Detect which cell encompasses the target text, then output its [x, y] center coordinate. 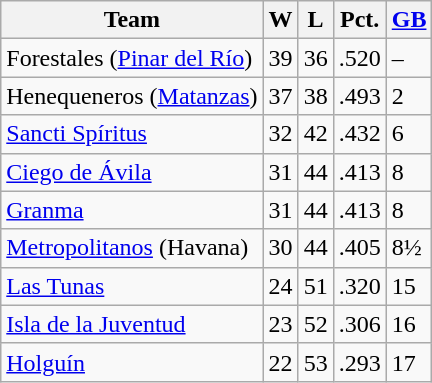
37 [280, 96]
.306 [360, 324]
Pct. [360, 20]
8½ [409, 248]
23 [280, 324]
24 [280, 286]
Granma [132, 210]
17 [409, 362]
2 [409, 96]
– [409, 58]
Metropolitanos (Havana) [132, 248]
Sancti Spíritus [132, 134]
38 [316, 96]
W [280, 20]
.432 [360, 134]
.520 [360, 58]
Holguín [132, 362]
Las Tunas [132, 286]
.493 [360, 96]
30 [280, 248]
52 [316, 324]
39 [280, 58]
Team [132, 20]
.405 [360, 248]
Isla de la Juventud [132, 324]
.320 [360, 286]
GB [409, 20]
32 [280, 134]
22 [280, 362]
Forestales (Pinar del Río) [132, 58]
36 [316, 58]
6 [409, 134]
L [316, 20]
53 [316, 362]
Ciego de Ávila [132, 172]
42 [316, 134]
.293 [360, 362]
Henequeneros (Matanzas) [132, 96]
16 [409, 324]
15 [409, 286]
51 [316, 286]
